Detect which cell encompasses the target text, then output its (x, y) center coordinate. 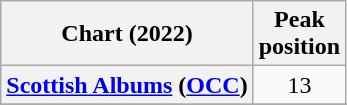
Scottish Albums (OCC) (127, 85)
Chart (2022) (127, 34)
Peakposition (299, 34)
13 (299, 85)
